Determine the (X, Y) coordinate at the center of the cell enclosing the given text.  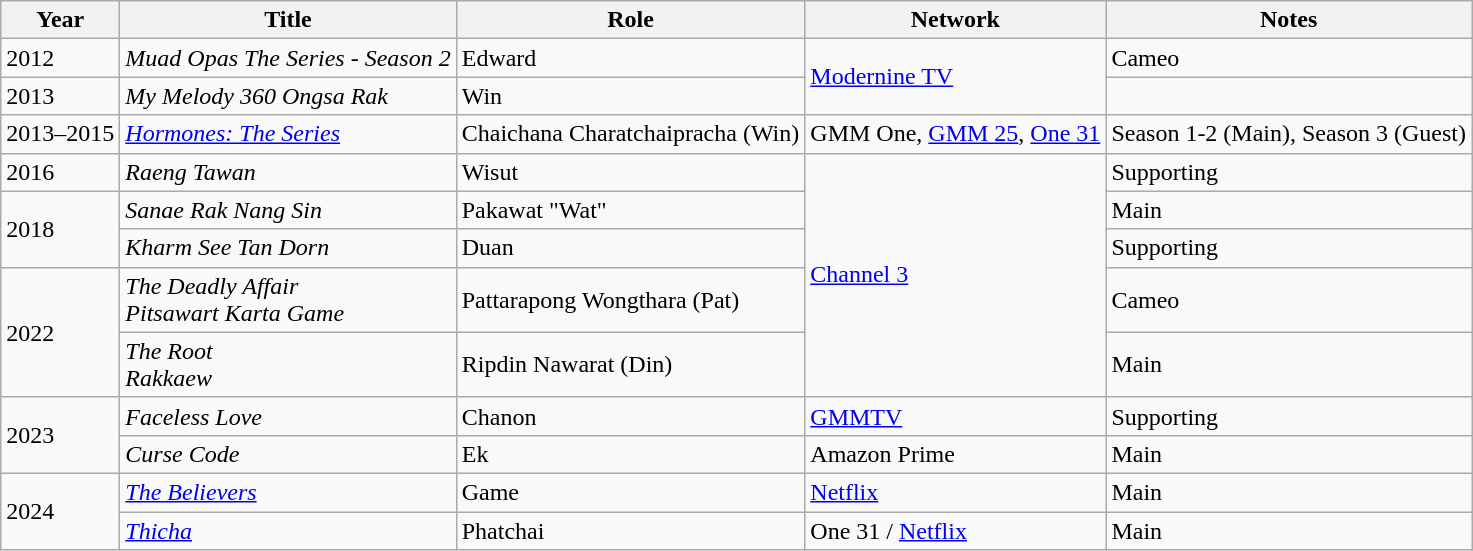
Sanae Rak Nang Sin (288, 210)
Raeng Tawan (288, 172)
2013–2015 (60, 134)
Network (956, 20)
The Root Rakkaew (288, 364)
Year (60, 20)
One 31 / Netflix (956, 531)
Win (630, 96)
2022 (60, 332)
Ek (630, 454)
Hormones: The Series (288, 134)
Pakawat "Wat" (630, 210)
Role (630, 20)
Pattarapong Wongthara (Pat) (630, 300)
Muad Opas The Series - Season 2 (288, 58)
2012 (60, 58)
Duan (630, 248)
Kharm See Tan Dorn (288, 248)
Curse Code (288, 454)
2023 (60, 435)
Season 1-2 (Main), Season 3 (Guest) (1289, 134)
Title (288, 20)
GMMTV (956, 416)
2024 (60, 511)
Phatchai (630, 531)
Edward (630, 58)
The Deadly Affair Pitsawart Karta Game (288, 300)
Thicha (288, 531)
2018 (60, 229)
Faceless Love (288, 416)
Amazon Prime (956, 454)
GMM One, GMM 25, One 31 (956, 134)
2013 (60, 96)
Netflix (956, 492)
Chaichana Charatchaipracha (Win) (630, 134)
Wisut (630, 172)
Chanon (630, 416)
Game (630, 492)
My Melody 360 Ongsa Rak (288, 96)
2016 (60, 172)
Modernine TV (956, 77)
Notes (1289, 20)
The Believers (288, 492)
Ripdin Nawarat (Din) (630, 364)
Channel 3 (956, 275)
